From the cell containing the given text, extract its center point as (x, y) coordinate. 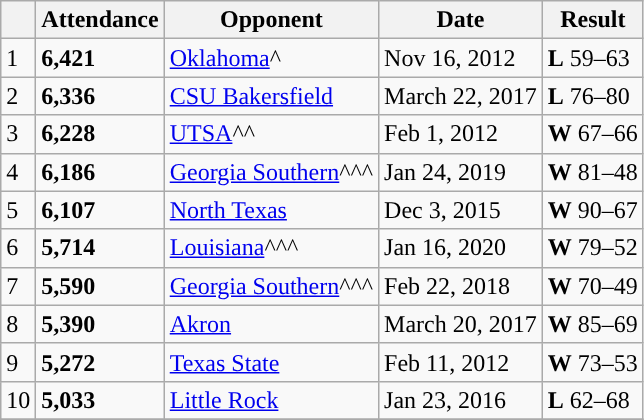
Little Rock (271, 400)
5 (18, 210)
Louisiana^^^ (271, 248)
Feb 1, 2012 (461, 134)
L 59–63 (592, 58)
Texas State (271, 362)
1 (18, 58)
10 (18, 400)
North Texas (271, 210)
6,421 (100, 58)
CSU Bakersfield (271, 96)
5,272 (100, 362)
W 90–67 (592, 210)
Dec 3, 2015 (461, 210)
Opponent (271, 20)
Nov 16, 2012 (461, 58)
March 22, 2017 (461, 96)
Feb 11, 2012 (461, 362)
Oklahoma^ (271, 58)
5,590 (100, 286)
5,714 (100, 248)
Jan 16, 2020 (461, 248)
6,186 (100, 172)
5,033 (100, 400)
W 85–69 (592, 324)
L 62–68 (592, 400)
Result (592, 20)
W 73–53 (592, 362)
5,390 (100, 324)
2 (18, 96)
6 (18, 248)
Date (461, 20)
6,107 (100, 210)
W 67–66 (592, 134)
4 (18, 172)
7 (18, 286)
6,228 (100, 134)
March 20, 2017 (461, 324)
W 70–49 (592, 286)
W 81–48 (592, 172)
W 79–52 (592, 248)
L 76–80 (592, 96)
Attendance (100, 20)
UTSA^^ (271, 134)
Jan 24, 2019 (461, 172)
9 (18, 362)
Feb 22, 2018 (461, 286)
Akron (271, 324)
6,336 (100, 96)
3 (18, 134)
8 (18, 324)
Jan 23, 2016 (461, 400)
